Extract the [x, y] coordinate from the center of the cell holding the provided text.  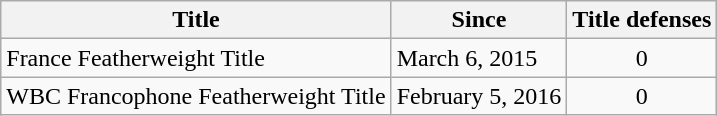
WBC Francophone Featherweight Title [196, 96]
March 6, 2015 [479, 58]
France Featherweight Title [196, 58]
Title defenses [642, 20]
February 5, 2016 [479, 96]
Since [479, 20]
Title [196, 20]
